Determine the (x, y) coordinate at the center of the cell enclosing the given text.  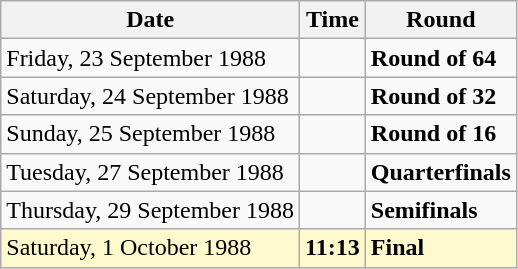
Saturday, 1 October 1988 (150, 248)
Round (440, 20)
Friday, 23 September 1988 (150, 58)
Date (150, 20)
Thursday, 29 September 1988 (150, 210)
11:13 (333, 248)
Time (333, 20)
Quarterfinals (440, 172)
Final (440, 248)
Semifinals (440, 210)
Tuesday, 27 September 1988 (150, 172)
Sunday, 25 September 1988 (150, 134)
Saturday, 24 September 1988 (150, 96)
Round of 64 (440, 58)
Round of 16 (440, 134)
Round of 32 (440, 96)
